Determine the [X, Y] coordinate at the center of the cell enclosing the given text.  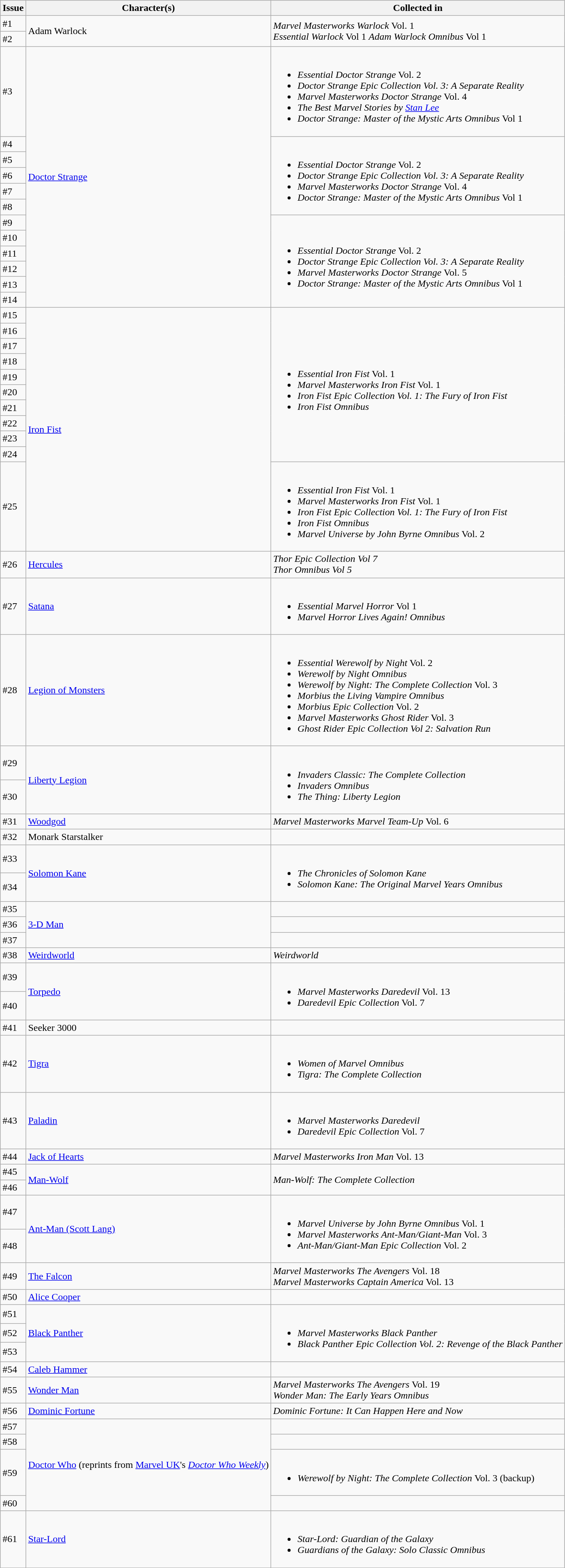
Hercules [148, 564]
#30 [13, 797]
#34 [13, 887]
#24 [13, 454]
#16 [13, 330]
Marvel Masterworks Warlock Vol. 1Essential Warlock Vol 1 Adam Warlock Omnibus Vol 1 [417, 31]
#32 [13, 837]
#41 [13, 1028]
#57 [13, 1427]
#19 [13, 377]
Doctor Who (reprints from Marvel UK's Doctor Who Weekly) [148, 1465]
Marvel Masterworks DaredevilDaredevil Epic Collection Vol. 7 [417, 1120]
Tigra [148, 1064]
#6 [13, 176]
#43 [13, 1120]
Liberty Legion [148, 780]
Marvel Masterworks The Avengers Vol. 18Marvel Masterworks Captain America Vol. 13 [417, 1276]
#37 [13, 940]
#28 [13, 690]
Woodgod [148, 821]
#61 [13, 1539]
#20 [13, 392]
Black Panther [148, 1333]
#50 [13, 1297]
#27 [13, 606]
Essential Iron Fist Vol. 1Marvel Masterworks Iron Fist Vol. 1Iron Fist Epic Collection Vol. 1: The Fury of Iron FistIron Fist Omnibus [417, 384]
#33 [13, 859]
#45 [13, 1172]
#1 [13, 24]
#47 [13, 1212]
#42 [13, 1064]
#52 [13, 1333]
#56 [13, 1411]
#31 [13, 821]
Man-Wolf [148, 1180]
#48 [13, 1246]
#44 [13, 1157]
#55 [13, 1390]
#5 [13, 160]
#23 [13, 439]
#51 [13, 1314]
3-D Man [148, 925]
Marvel Masterworks Marvel Team-Up Vol. 6 [417, 821]
#26 [13, 564]
#49 [13, 1276]
#18 [13, 362]
Ant-Man (Scott Lang) [148, 1229]
Torpedo [148, 992]
Star-Lord [148, 1539]
#35 [13, 909]
#11 [13, 253]
#10 [13, 238]
Essential Marvel Horror Vol 1Marvel Horror Lives Again! Omnibus [417, 606]
Alice Cooper [148, 1297]
Women of Marvel OmnibusTigra: The Complete Collection [417, 1064]
#2 [13, 39]
Jack of Hearts [148, 1157]
Character(s) [148, 8]
#12 [13, 269]
Issue [13, 8]
Paladin [148, 1120]
#3 [13, 92]
Solomon Kane [148, 873]
#46 [13, 1187]
Monark Starstalker [148, 837]
#40 [13, 1006]
#54 [13, 1369]
Satana [148, 606]
#13 [13, 284]
Caleb Hammer [148, 1369]
#38 [13, 955]
#7 [13, 191]
Dominic Fortune: It Can Happen Here and Now [417, 1411]
Collected in [417, 8]
#4 [13, 144]
Marvel Masterworks Iron Man Vol. 13 [417, 1157]
#17 [13, 346]
#21 [13, 408]
#53 [13, 1352]
#14 [13, 300]
Wonder Man [148, 1390]
#58 [13, 1442]
Dominic Fortune [148, 1411]
Seeker 3000 [148, 1028]
#59 [13, 1472]
Invaders Classic: The Complete CollectionInvaders OmnibusThe Thing: Liberty Legion [417, 780]
Werewolf by Night: The Complete Collection Vol. 3 (backup) [417, 1472]
#36 [13, 925]
The Chronicles of Solomon KaneSolomon Kane: The Original Marvel Years Omnibus [417, 873]
Legion of Monsters [148, 690]
Marvel Masterworks Daredevil Vol. 13Daredevil Epic Collection Vol. 7 [417, 992]
#29 [13, 763]
Thor Epic Collection Vol 7Thor Omnibus Vol 5 [417, 564]
#60 [13, 1503]
#39 [13, 977]
Man-Wolf: The Complete Collection [417, 1180]
#9 [13, 223]
Marvel Masterworks The Avengers Vol. 19Wonder Man: The Early Years Omnibus [417, 1390]
#15 [13, 315]
Marvel Universe by John Byrne Omnibus Vol. 1Marvel Masterworks Ant-Man/Giant-Man Vol. 3Ant-Man/Giant-Man Epic Collection Vol. 2 [417, 1229]
Iron Fist [148, 429]
Marvel Masterworks Black PantherBlack Panther Epic Collection Vol. 2: Revenge of the Black Panther [417, 1333]
#25 [13, 507]
Adam Warlock [148, 31]
#8 [13, 207]
Star-Lord: Guardian of the GalaxyGuardians of the Galaxy: Solo Classic Omnibus [417, 1539]
The Falcon [148, 1276]
#22 [13, 423]
Doctor Strange [148, 177]
